Capture the cell that displays the provided text and extract its (x, y) central coordinate. 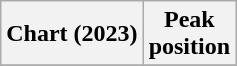
Peakposition (189, 34)
Chart (2023) (72, 34)
